Output the [x, y] coordinate of the center of the cell containing the given text.  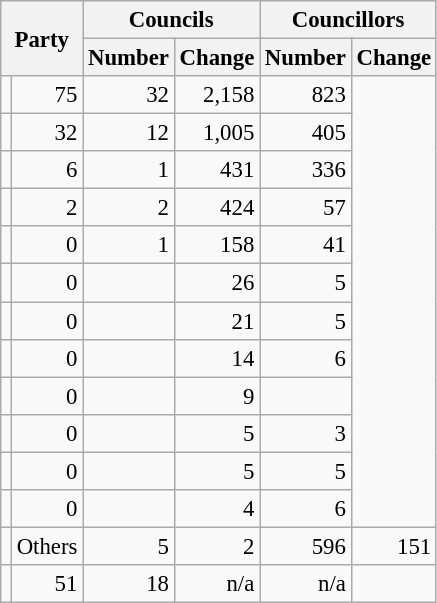
3 [306, 433]
4 [216, 509]
75 [46, 95]
424 [216, 208]
51 [46, 584]
823 [306, 95]
12 [129, 133]
21 [216, 321]
9 [216, 396]
Others [46, 546]
1,005 [216, 133]
26 [216, 283]
405 [306, 133]
Councils [172, 20]
57 [306, 208]
596 [306, 546]
Party [42, 38]
151 [394, 546]
Councillors [348, 20]
18 [129, 584]
336 [306, 170]
2,158 [216, 95]
41 [306, 245]
158 [216, 245]
14 [216, 358]
431 [216, 170]
